Provide the (x, y) coordinate of the cell's center where the given text is located.  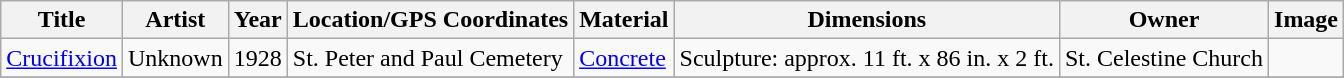
St. Peter and Paul Cemetery (430, 58)
Material (624, 20)
Title (62, 20)
Unknown (175, 58)
Image (1306, 20)
Concrete (624, 58)
Sculpture: approx. 11 ft. x 86 in. x 2 ft. (866, 58)
Owner (1164, 20)
1928 (258, 58)
St. Celestine Church (1164, 58)
Dimensions (866, 20)
Crucifixion (62, 58)
Year (258, 20)
Location/GPS Coordinates (430, 20)
Artist (175, 20)
